Provide the (X, Y) coordinate of the cell's center where the given text is located.  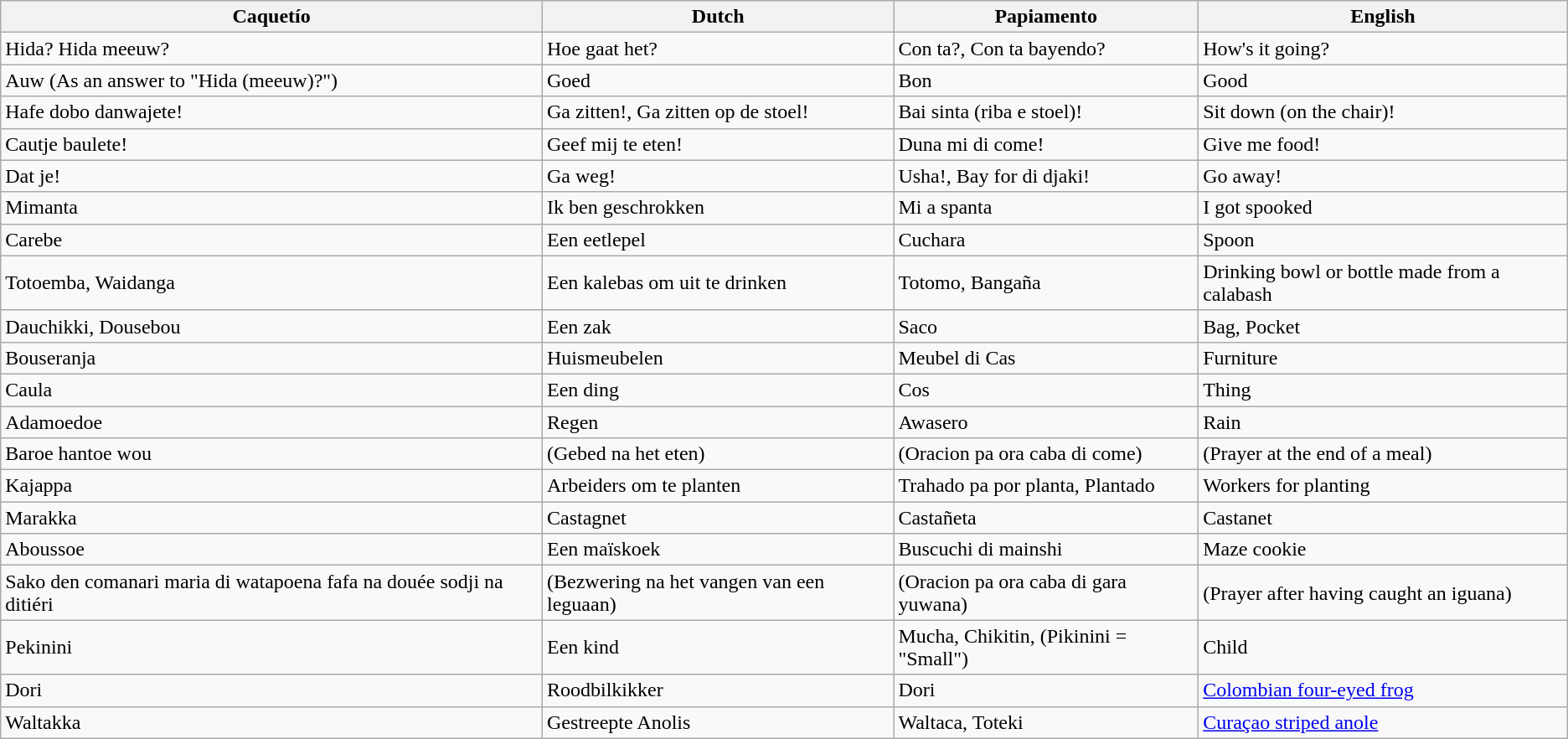
Ga zitten!, Ga zitten op de stoel! (717, 112)
Totomo, Bangaña (1046, 283)
Een zak (717, 326)
Colombian four-eyed frog (1384, 690)
Aboussoe (271, 550)
Ga weg! (717, 176)
Cautje baulete! (271, 144)
(Prayer after having caught an iguana) (1384, 593)
Papiamento (1046, 17)
(Oracion pa ora caba di come) (1046, 454)
Usha!, Bay for di djaki! (1046, 176)
(Oracion pa ora caba di gara yuwana) (1046, 593)
Mucha, Chikitin, (Pikinini = "Small") (1046, 647)
(Prayer at the end of a meal) (1384, 454)
Buscuchi di mainshi (1046, 550)
Een eetlepel (717, 240)
Gestreepte Anolis (717, 722)
Cuchara (1046, 240)
Spoon (1384, 240)
Hida? Hida meeuw? (271, 49)
Regen (717, 421)
Give me food! (1384, 144)
Geef mij te eten! (717, 144)
Pekinini (271, 647)
English (1384, 17)
Auw (As an answer to "Hida (meeuw)?") (271, 80)
Waltakka (271, 722)
Awasero (1046, 421)
Trahado pa por planta, Plantado (1046, 486)
Een kind (717, 647)
Adamoedoe (271, 421)
Sako den comanari maria di watapoena fafa na douée sodji na ditiéri (271, 593)
Go away! (1384, 176)
Een kalebas om uit te drinken (717, 283)
Mimanta (271, 208)
Caula (271, 390)
Dauchikki, Dousebou (271, 326)
Sit down (on the chair)! (1384, 112)
Mi a spanta (1046, 208)
Huismeubelen (717, 358)
Marakka (271, 518)
Castanet (1384, 518)
Rain (1384, 421)
Totoemba, Waidanga (271, 283)
Goed (717, 80)
Bouseranja (271, 358)
Ik ben geschrokken (717, 208)
Bon (1046, 80)
Castagnet (717, 518)
Furniture (1384, 358)
Dat je! (271, 176)
Hafe dobo danwajete! (271, 112)
Cos (1046, 390)
Workers for planting (1384, 486)
How's it going? (1384, 49)
Baroe hantoe wou (271, 454)
Caquetío (271, 17)
I got spooked (1384, 208)
Kajappa (271, 486)
Bai sinta (riba e stoel)! (1046, 112)
Arbeiders om te planten (717, 486)
Meubel di Cas (1046, 358)
Saco (1046, 326)
Drinking bowl or bottle made from a calabash (1384, 283)
Dutch (717, 17)
Een ding (717, 390)
Roodbilkikker (717, 690)
Castañeta (1046, 518)
(Gebed na het eten) (717, 454)
Carebe (271, 240)
Hoe gaat het? (717, 49)
Thing (1384, 390)
Con ta?, Con ta bayendo? (1046, 49)
Curaçao striped anole (1384, 722)
Waltaca, Toteki (1046, 722)
Bag, Pocket (1384, 326)
Duna mi di come! (1046, 144)
(Bezwering na het vangen van een leguaan) (717, 593)
Good (1384, 80)
Child (1384, 647)
Een maïskoek (717, 550)
Maze cookie (1384, 550)
